Output the [x, y] coordinate of the center of the cell containing the given text.  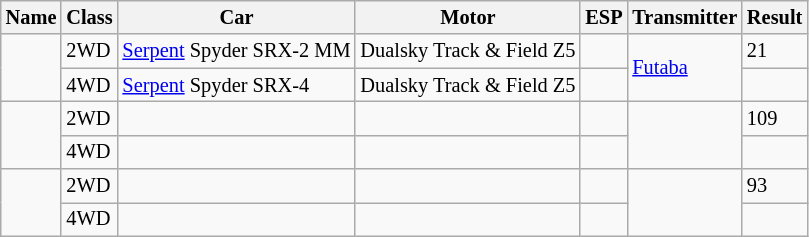
Serpent Spyder SRX-4 [237, 85]
Futaba [684, 68]
21 [774, 51]
Class [89, 17]
Motor [468, 17]
Serpent Spyder SRX-2 MM [237, 51]
Car [237, 17]
109 [774, 118]
ESP [604, 17]
Name [32, 17]
Transmitter [684, 17]
93 [774, 186]
Result [774, 17]
